Detect which cell encompasses the target text, then output its [x, y] center coordinate. 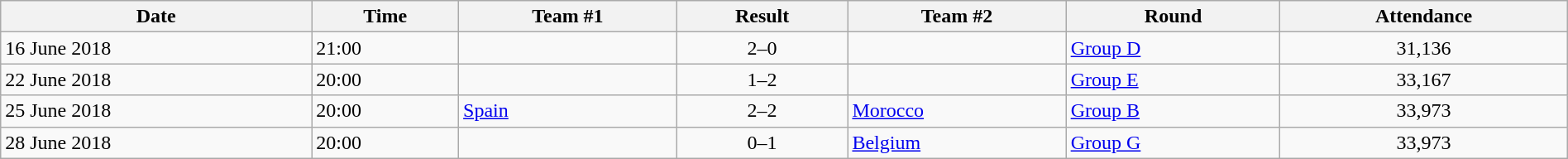
1–2 [762, 79]
Result [762, 17]
25 June 2018 [156, 111]
Group G [1173, 142]
0–1 [762, 142]
22 June 2018 [156, 79]
Morocco [957, 111]
31,136 [1424, 48]
Group E [1173, 79]
2–0 [762, 48]
Spain [568, 111]
Belgium [957, 142]
Team #1 [568, 17]
Date [156, 17]
Attendance [1424, 17]
Team #2 [957, 17]
Time [385, 17]
16 June 2018 [156, 48]
33,167 [1424, 79]
Group B [1173, 111]
2–2 [762, 111]
Group D [1173, 48]
28 June 2018 [156, 142]
Round [1173, 17]
21:00 [385, 48]
